Scan for the cell matching the given text and deliver its (x, y) coordinate at center. 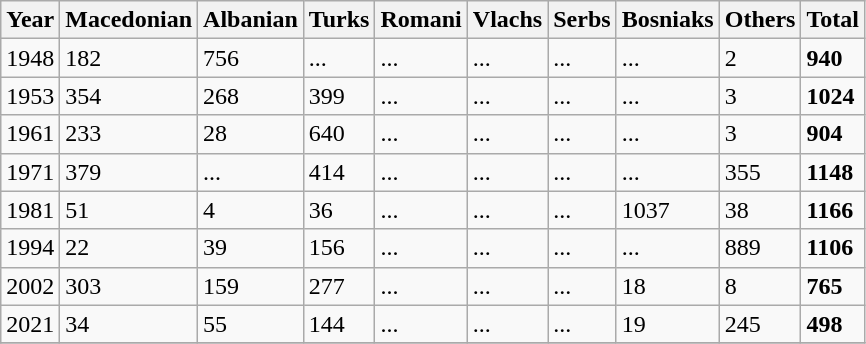
1961 (30, 134)
245 (760, 324)
Macedonian (129, 20)
39 (251, 248)
889 (760, 248)
1948 (30, 58)
2021 (30, 324)
55 (251, 324)
940 (833, 58)
1148 (833, 172)
1037 (668, 210)
233 (129, 134)
904 (833, 134)
144 (339, 324)
355 (760, 172)
28 (251, 134)
156 (339, 248)
19 (668, 324)
36 (339, 210)
277 (339, 286)
18 (668, 286)
640 (339, 134)
414 (339, 172)
4 (251, 210)
1971 (30, 172)
Turks (339, 20)
Total (833, 20)
1024 (833, 96)
Vlachs (507, 20)
Albanian (251, 20)
379 (129, 172)
756 (251, 58)
1953 (30, 96)
354 (129, 96)
159 (251, 286)
2002 (30, 286)
Others (760, 20)
498 (833, 324)
1106 (833, 248)
182 (129, 58)
1981 (30, 210)
8 (760, 286)
303 (129, 286)
Romani (421, 20)
399 (339, 96)
765 (833, 286)
268 (251, 96)
34 (129, 324)
1166 (833, 210)
22 (129, 248)
51 (129, 210)
38 (760, 210)
Bosniaks (668, 20)
1994 (30, 248)
Year (30, 20)
Serbs (582, 20)
2 (760, 58)
